Locate the cell with the specified text and output its (x, y) center coordinate. 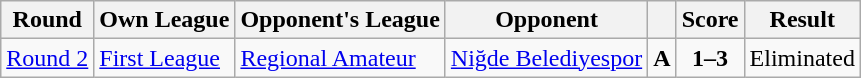
Regional Amateur (340, 58)
Round (48, 20)
Niğde Belediyespor (546, 58)
A (662, 58)
Result (802, 20)
Opponent (546, 20)
Own League (164, 20)
Round 2 (48, 58)
Opponent's League (340, 20)
1–3 (710, 58)
First League (164, 58)
Score (710, 20)
Eliminated (802, 58)
